Extract the [X, Y] coordinate from the center of the cell holding the provided text.  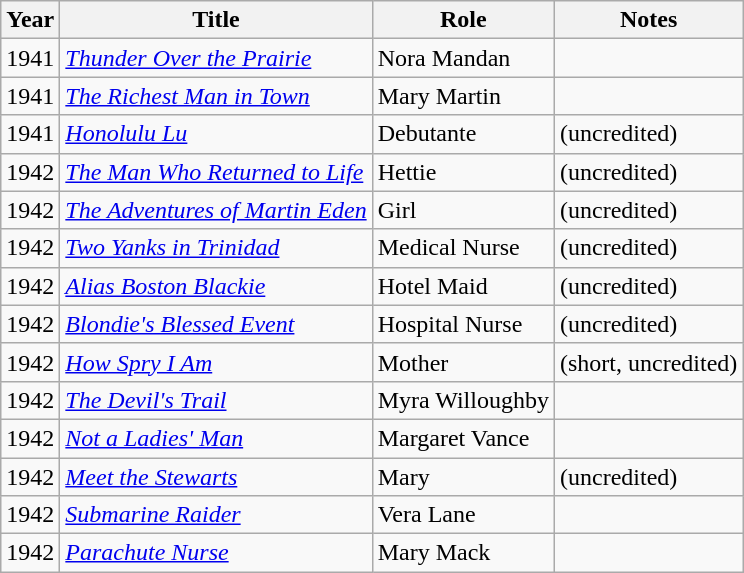
Role [463, 20]
Vera Lane [463, 515]
The Man Who Returned to Life [216, 172]
Blondie's Blessed Event [216, 324]
Honolulu Lu [216, 134]
Debutante [463, 134]
Hospital Nurse [463, 324]
Mary [463, 477]
Thunder Over the Prairie [216, 58]
Not a Ladies' Man [216, 438]
Girl [463, 210]
Title [216, 20]
Nora Mandan [463, 58]
The Devil's Trail [216, 400]
Alias Boston Blackie [216, 286]
Mary Mack [463, 553]
Submarine Raider [216, 515]
Two Yanks in Trinidad [216, 248]
(short, uncredited) [648, 362]
The Richest Man in Town [216, 96]
Parachute Nurse [216, 553]
Medical Nurse [463, 248]
Hotel Maid [463, 286]
Mother [463, 362]
Year [30, 20]
Mary Martin [463, 96]
How Spry I Am [216, 362]
Myra Willoughby [463, 400]
Meet the Stewarts [216, 477]
The Adventures of Martin Eden [216, 210]
Margaret Vance [463, 438]
Notes [648, 20]
Hettie [463, 172]
